For the text-containing cell, return its midpoint in (X, Y) coordinate format. 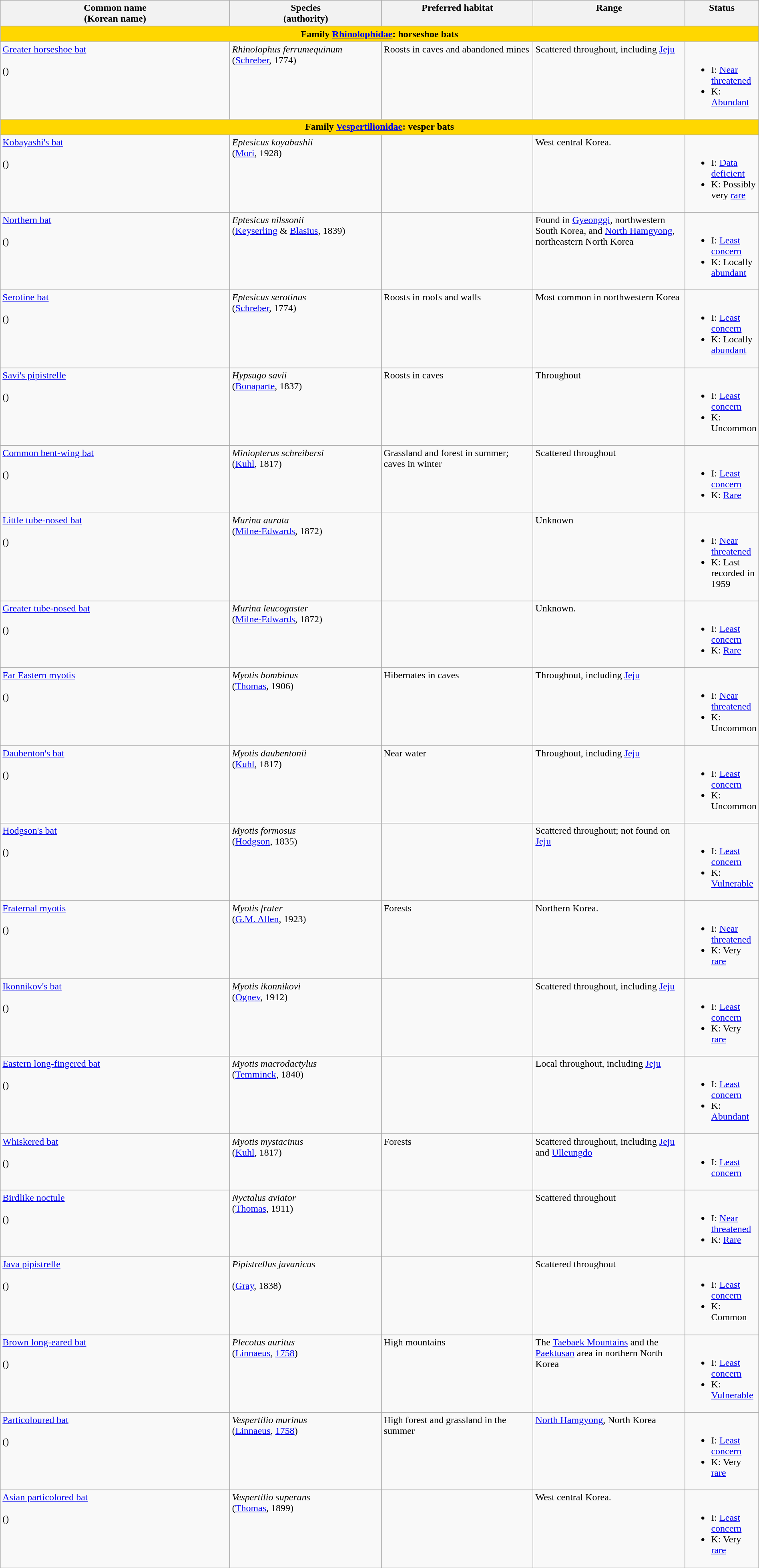
I: Least concern (722, 1162)
I: Near threatenedK: Abundant (722, 80)
Miniopterus schreibersi(Kuhl, 1817) (306, 479)
Pipistrellus javanicus(Gray, 1838) (306, 1296)
Kobayashi's bat() (115, 173)
I: Least concernK: Abundant (722, 1095)
Eptesicus koyabashii(Mori, 1928) (306, 173)
Species(authority) (306, 14)
Vespertilio superans(Thomas, 1899) (306, 1529)
I: Near threatenedK: Uncommon (722, 706)
Myotis daubentonii(Kuhl, 1817) (306, 784)
Northern Korea. (609, 940)
Scattered throughout, including Jeju and Ulleungdo (609, 1162)
Murina leucogaster(Milne-Edwards, 1872) (306, 634)
Myotis bombinus(Thomas, 1906) (306, 706)
Family Rhinolophidae: horseshoe bats (379, 34)
Family Vespertilionidae: vesper bats (379, 127)
Hypsugo savii(Bonaparte, 1837) (306, 406)
Most common in northwestern Korea (609, 329)
High mountains (457, 1373)
I: Data deficientK: Possibly very rare (722, 173)
Particoloured bat () (115, 1451)
Roosts in caves and abandoned mines (457, 80)
Whiskered bat () (115, 1162)
Ikonnikov's bat() (115, 1017)
North Hamgyong, North Korea (609, 1451)
Birdlike noctule() (115, 1224)
Range (609, 14)
Scattered throughout; not found on Jeju (609, 862)
Common name(Korean name) (115, 14)
High forest and grassland in the summer (457, 1451)
Preferred habitat (457, 14)
Common bent-wing bat () (115, 479)
Nyctalus aviator(Thomas, 1911) (306, 1224)
Greater horseshoe bat () (115, 80)
Myotis frater(G.M. Allen, 1923) (306, 940)
Myotis ikonnikovi(Ognev, 1912) (306, 1017)
Far Eastern myotis() (115, 706)
Throughout (609, 406)
Serotine bat () (115, 329)
Unknown. (609, 634)
Near water (457, 784)
I: Near threatenedK: Rare (722, 1224)
Roosts in caves (457, 406)
Rhinolophus ferrumequinum(Schreber, 1774) (306, 80)
Myotis macrodactylus(Temminck, 1840) (306, 1095)
Hodgson's bat () (115, 862)
Greater tube-nosed bat () (115, 634)
I: Least concernK: Common (722, 1296)
Unknown (609, 557)
Eptesicus serotinus(Schreber, 1774) (306, 329)
Asian particolored bat() (115, 1529)
Vespertilio murinus(Linnaeus, 1758) (306, 1451)
Found in Gyeonggi, northwestern South Korea, and North Hamgyong, northeastern North Korea (609, 251)
Northern bat () (115, 251)
Little tube-nosed bat() (115, 557)
Local throughout, including Jeju (609, 1095)
Roosts in roofs and walls (457, 329)
Eptesicus nilssonii(Keyserling & Blasius, 1839) (306, 251)
Grassland and forest in summer; caves in winter (457, 479)
Eastern long-fingered bat() (115, 1095)
Status (722, 14)
Murina aurata(Milne-Edwards, 1872) (306, 557)
Myotis formosus(Hodgson, 1835) (306, 862)
Hibernates in caves (457, 706)
Java pipistrelle() (115, 1296)
Brown long-eared bat () (115, 1373)
The Taebaek Mountains and the Paektusan area in northern North Korea (609, 1373)
Daubenton's bat () (115, 784)
Plecotus auritus(Linnaeus, 1758) (306, 1373)
Fraternal myotis() (115, 940)
I: Near threatenedK: Very rare (722, 940)
Savi's pipistrelle () (115, 406)
Myotis mystacinus(Kuhl, 1817) (306, 1162)
I: Near threatenedK: Last recorded in 1959 (722, 557)
